Capture the cell that displays the provided text and extract its (x, y) central coordinate. 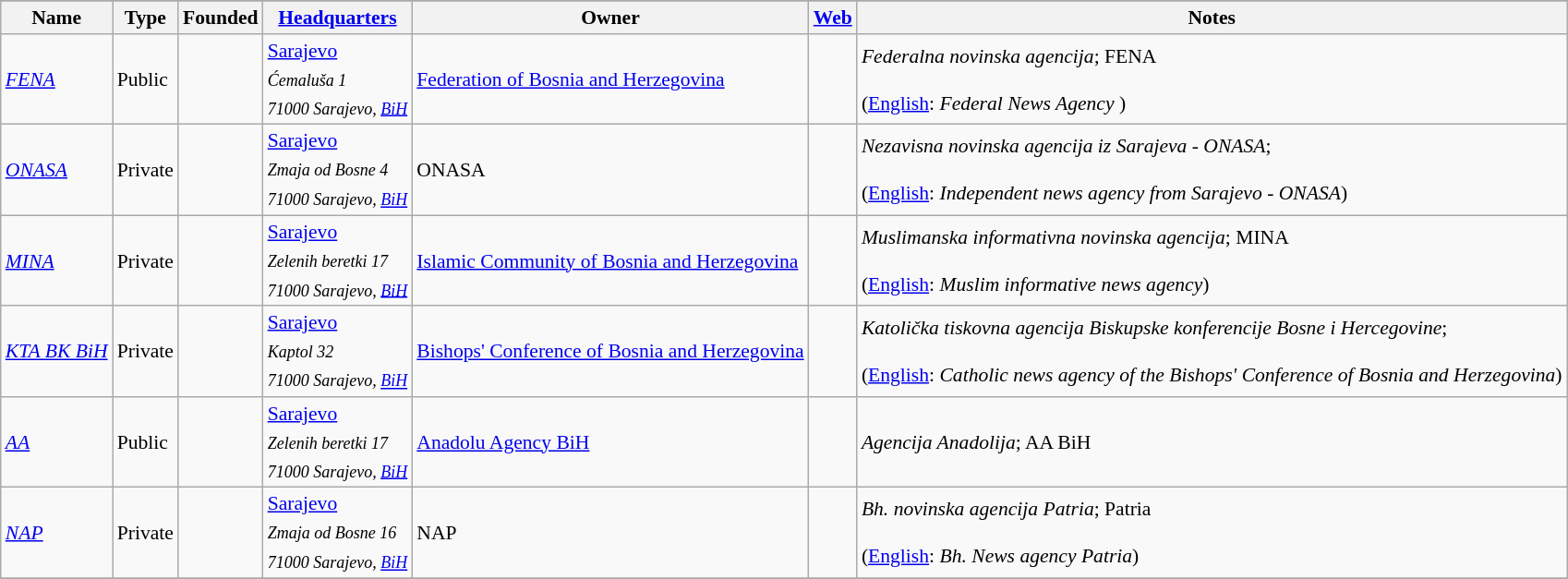
Name (57, 18)
Headquarters (338, 18)
Founded (221, 18)
AA (57, 442)
Bh. novinska agencija Patria; Patria (English: Bh. News agency Patria) (1212, 533)
Notes (1212, 18)
Web (833, 18)
Bishops' Conference of Bosnia and Herzegovina (609, 352)
Muslimanska informativna novinska agencija; MINA (English: Muslim informative news agency) (1212, 260)
Sarajevo Zmaja od Bosne 4 71000 Sarajevo, BiH (338, 170)
KTA BK BiH (57, 352)
Sarajevo Zmaja od Bosne 16 71000 Sarajevo, BiH (338, 533)
Sarajevo Ćemaluša 1 71000 Sarajevo, BiH (338, 79)
Anadolu Agency BiH (609, 442)
Type (146, 18)
MINA (57, 260)
Islamic Community of Bosnia and Herzegovina (609, 260)
Agencija Anadolija; AA BiH (1212, 442)
Federation of Bosnia and Herzegovina (609, 79)
FENA (57, 79)
Federalna novinska agencija; FENA (English: Federal News Agency ) (1212, 79)
Sarajevo Kaptol 32 71000 Sarajevo, BiH (338, 352)
Nezavisna novinska agencija iz Sarajeva - ONASA;(English: Independent news agency from Sarajevo - ONASA) (1212, 170)
Owner (609, 18)
